For the text-containing cell, return its midpoint in (x, y) coordinate format. 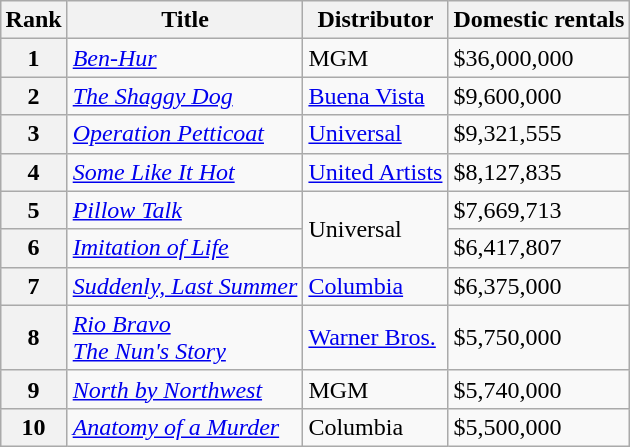
United Artists (376, 172)
Buena Vista (376, 96)
7 (34, 286)
$7,669,713 (539, 210)
Operation Petticoat (185, 134)
4 (34, 172)
Distributor (376, 20)
9 (34, 389)
Anatomy of a Murder (185, 427)
Some Like It Hot (185, 172)
$9,600,000 (539, 96)
Imitation of Life (185, 248)
Title (185, 20)
1 (34, 58)
Warner Bros. (376, 338)
$9,321,555 (539, 134)
5 (34, 210)
Rio BravoThe Nun's Story (185, 338)
Ben-Hur (185, 58)
The Shaggy Dog (185, 96)
2 (34, 96)
Rank (34, 20)
Suddenly, Last Summer (185, 286)
Pillow Talk (185, 210)
$5,500,000 (539, 427)
6 (34, 248)
8 (34, 338)
10 (34, 427)
$6,417,807 (539, 248)
$8,127,835 (539, 172)
North by Northwest (185, 389)
$6,375,000 (539, 286)
$5,750,000 (539, 338)
Domestic rentals (539, 20)
$36,000,000 (539, 58)
$5,740,000 (539, 389)
3 (34, 134)
